Return the [x, y] coordinate for the center point of the cell that contains the specified text.  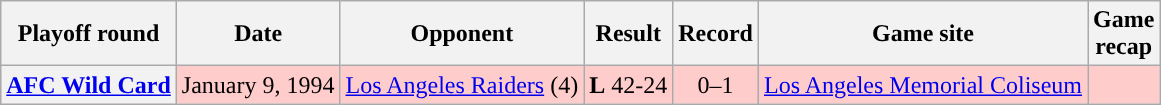
Date [258, 34]
Game site [922, 34]
Los Angeles Raiders (4) [462, 85]
Playoff round [89, 34]
L 42-24 [628, 85]
Gamerecap [1124, 34]
Los Angeles Memorial Coliseum [922, 85]
0–1 [716, 85]
January 9, 1994 [258, 85]
AFC Wild Card [89, 85]
Opponent [462, 34]
Record [716, 34]
Result [628, 34]
